Extract the (x, y) coordinate from the center of the cell holding the provided text.  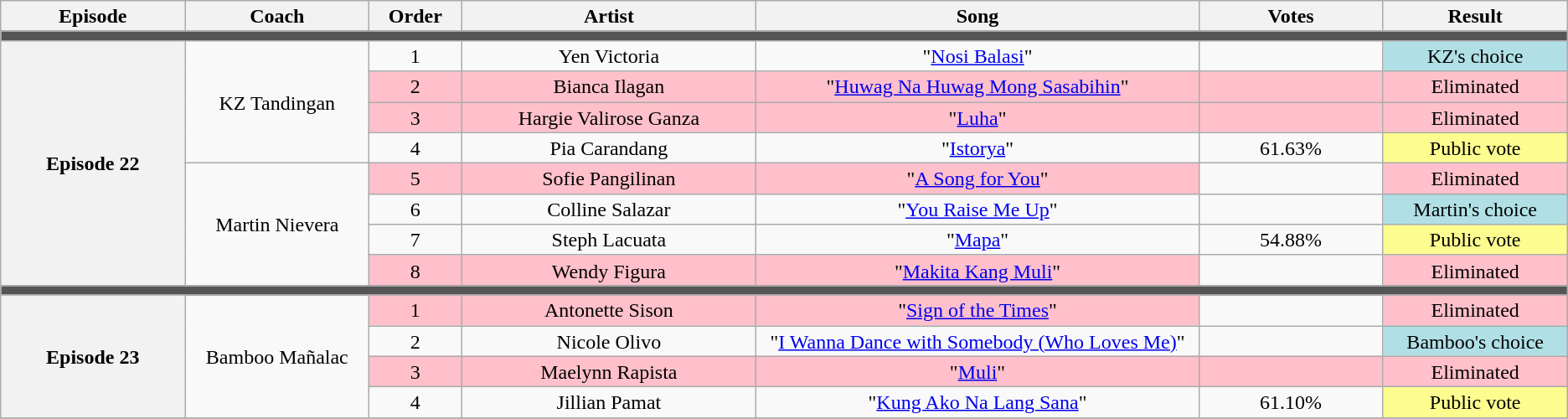
Martin Nievera (277, 225)
Jillian Pamat (609, 402)
Bamboo's choice (1475, 340)
61.10% (1291, 402)
Result (1475, 17)
"Nosi Balasi" (977, 55)
61.63% (1291, 147)
Hargie Valirose Ganza (609, 117)
"Sign of the Times" (977, 310)
Colline Salazar (609, 209)
Song (977, 17)
Nicole Olivo (609, 340)
Pia Carandang (609, 147)
Episode (93, 17)
"Makita Kang Muli" (977, 270)
Steph Lacuata (609, 240)
Martin's choice (1475, 209)
"Istorya" (977, 147)
"Mapa" (977, 240)
KZ's choice (1475, 55)
54.88% (1291, 240)
Votes (1291, 17)
Yen Victoria (609, 55)
Coach (277, 17)
"Huwag Na Huwag Mong Sasabihin" (977, 87)
"I Wanna Dance with Somebody (Who Loves Me)" (977, 340)
"Luha" (977, 117)
KZ Tandingan (277, 101)
"A Song for You" (977, 179)
Bamboo Mañalac (277, 356)
Episode 23 (93, 356)
"Kung Ako Na Lang Sana" (977, 402)
Artist (609, 17)
Antonette Sison (609, 310)
"You Raise Me Up" (977, 209)
Bianca Ilagan (609, 87)
6 (415, 209)
Order (415, 17)
Wendy Figura (609, 270)
8 (415, 270)
5 (415, 179)
Maelynn Rapista (609, 372)
7 (415, 240)
Episode 22 (93, 163)
"Muli" (977, 372)
Sofie Pangilinan (609, 179)
